Determine the [X, Y] coordinate at the center of the cell enclosing the given text.  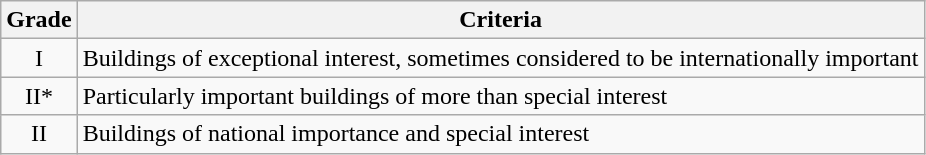
I [39, 58]
Criteria [500, 20]
II [39, 134]
Grade [39, 20]
Buildings of exceptional interest, sometimes considered to be internationally important [500, 58]
Buildings of national importance and special interest [500, 134]
Particularly important buildings of more than special interest [500, 96]
II* [39, 96]
